From the cell containing the given text, extract its center point as (X, Y) coordinate. 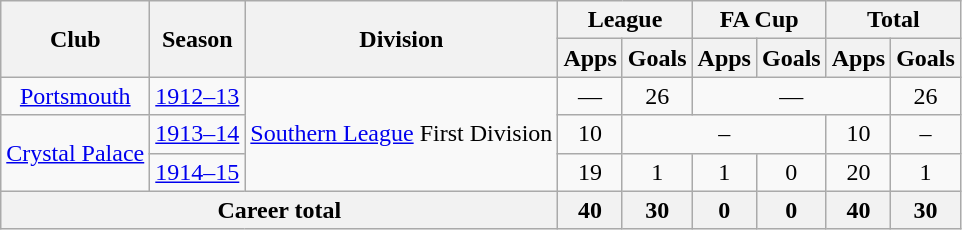
Season (198, 39)
1913–14 (198, 134)
Southern League First Division (402, 134)
Club (76, 39)
Total (893, 20)
League (625, 20)
Division (402, 39)
Crystal Palace (76, 153)
1912–13 (198, 96)
19 (590, 172)
Portsmouth (76, 96)
FA Cup (759, 20)
Career total (280, 210)
20 (858, 172)
1914–15 (198, 172)
